Pinpoint the cell where the given text exists, returning its [x, y] midpoint coordinate. 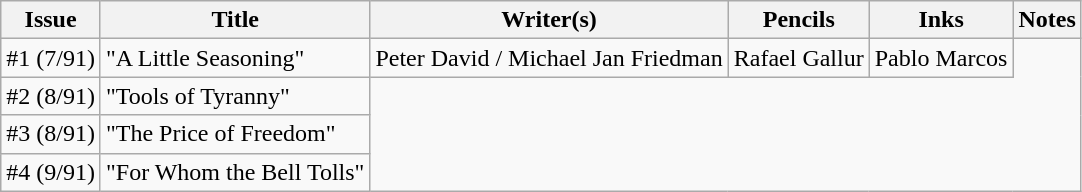
Notes [1047, 20]
#4 (9/91) [51, 172]
Pablo Marcos [941, 58]
"The Price of Freedom" [234, 134]
#3 (8/91) [51, 134]
Inks [941, 20]
#1 (7/91) [51, 58]
"Tools of Tyranny" [234, 96]
Pencils [798, 20]
Title [234, 20]
"A Little Seasoning" [234, 58]
Writer(s) [549, 20]
Peter David / Michael Jan Friedman [549, 58]
Issue [51, 20]
"For Whom the Bell Tolls" [234, 172]
Rafael Gallur [798, 58]
#2 (8/91) [51, 96]
